Return the (X, Y) coordinate for the center point of the cell that contains the specified text.  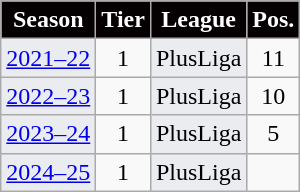
2021–22 (48, 58)
2024–25 (48, 172)
League (198, 20)
Tier (124, 20)
5 (274, 134)
Pos. (274, 20)
11 (274, 58)
2023–24 (48, 134)
10 (274, 96)
2022–23 (48, 96)
Season (48, 20)
